Output the [x, y] coordinate of the center of the cell containing the given text.  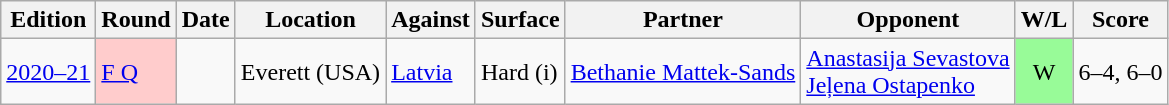
Edition [48, 20]
Hard (i) [520, 72]
Opponent [908, 20]
Surface [520, 20]
6–4, 6–0 [1120, 72]
2020–21 [48, 72]
Latvia [431, 72]
Date [206, 20]
Round [136, 20]
Against [431, 20]
Anastasija SevastovaJeļena Ostapenko [908, 72]
F Q [136, 72]
Bethanie Mattek-Sands [683, 72]
W [1044, 72]
W/L [1044, 20]
Score [1120, 20]
Partner [683, 20]
Everett (USA) [310, 72]
Location [310, 20]
